Extract the (X, Y) coordinate from the center of the cell holding the provided text.  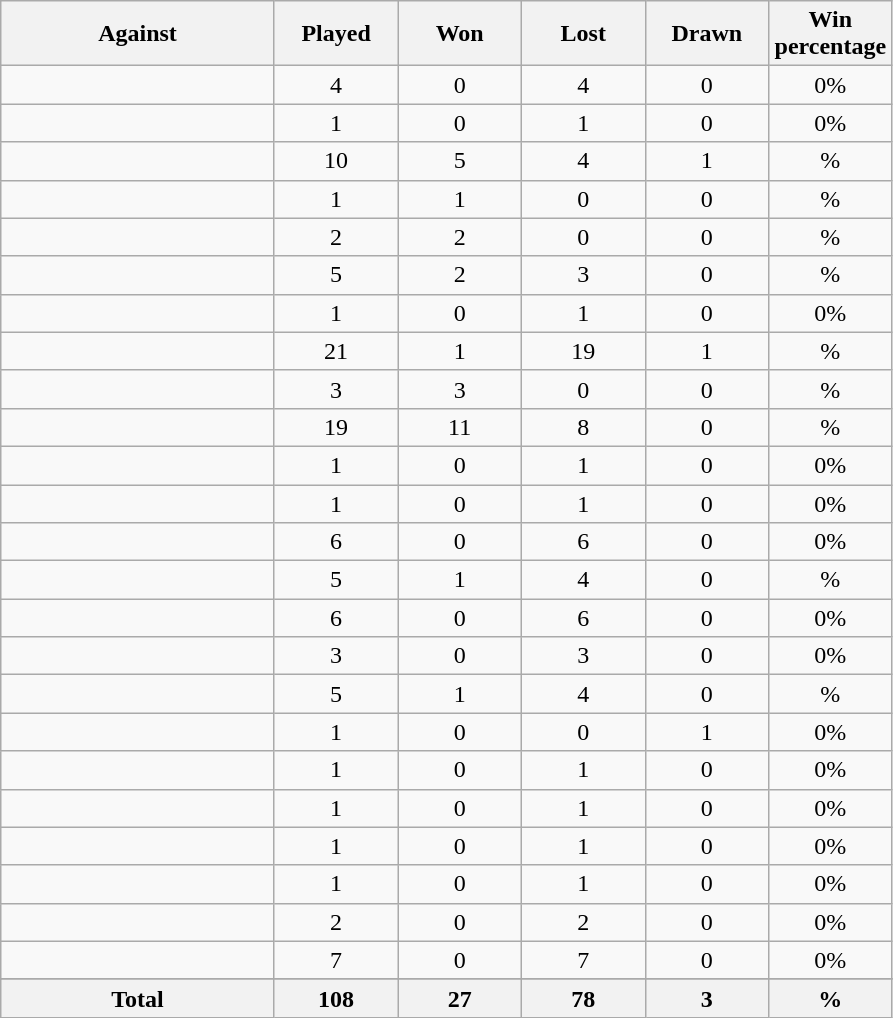
78 (583, 998)
8 (583, 427)
10 (336, 161)
Won (460, 34)
Win percentage (831, 34)
Lost (583, 34)
Total (138, 998)
11 (460, 427)
108 (336, 998)
Drawn (707, 34)
21 (336, 351)
Played (336, 34)
Against (138, 34)
27 (460, 998)
